Find where the given text appears and provide that cell's center as (x, y) coordinate. 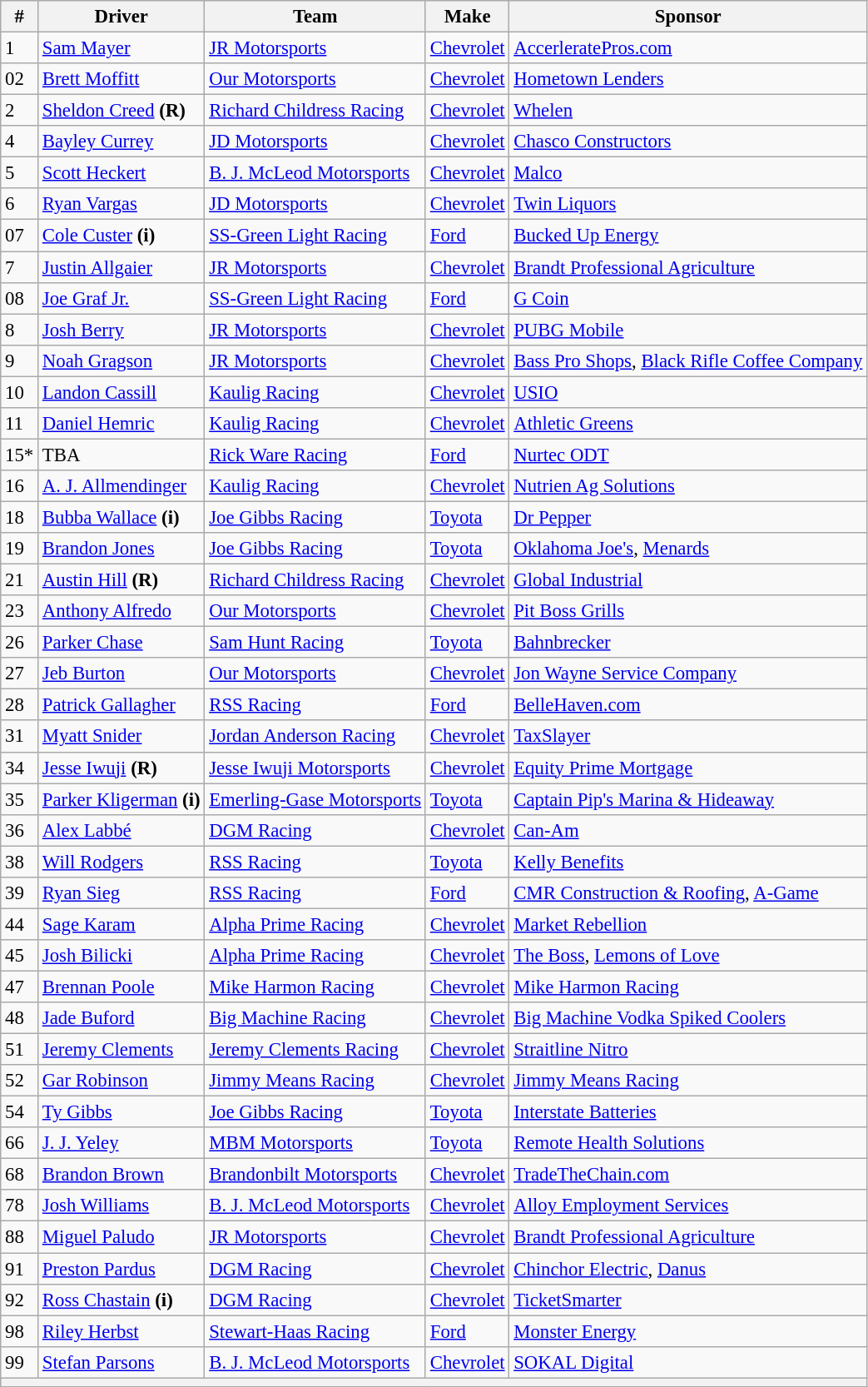
Sam Mayer (122, 48)
Riley Herbst (122, 1331)
G Coin (688, 298)
18 (20, 517)
Jordan Anderson Racing (315, 737)
92 (20, 1300)
Kelly Benefits (688, 862)
Jesse Iwuji Motorsports (315, 768)
9 (20, 360)
Pit Boss Grills (688, 611)
Jon Wayne Service Company (688, 674)
Will Rodgers (122, 862)
Bass Pro Shops, Black Rifle Coffee Company (688, 360)
Cole Custer (i) (122, 236)
6 (20, 204)
Gar Robinson (122, 1081)
Team (315, 17)
Brandon Jones (122, 549)
Brett Moffitt (122, 79)
36 (20, 830)
Preston Pardus (122, 1269)
Monster Energy (688, 1331)
7 (20, 267)
68 (20, 1175)
Chasco Constructors (688, 142)
Noah Gragson (122, 360)
USIO (688, 392)
Stewart-Haas Racing (315, 1331)
Chinchor Electric, Danus (688, 1269)
Ryan Vargas (122, 204)
AccerleratePros.com (688, 48)
# (20, 17)
Patrick Gallagher (122, 705)
Dr Pepper (688, 517)
Nurtec ODT (688, 455)
38 (20, 862)
Ty Gibbs (122, 1112)
TaxSlayer (688, 737)
Remote Health Solutions (688, 1143)
Jeb Burton (122, 674)
78 (20, 1206)
Driver (122, 17)
2 (20, 111)
Stefan Parsons (122, 1362)
Brandonbilt Motorsports (315, 1175)
26 (20, 643)
44 (20, 924)
07 (20, 236)
Can-Am (688, 830)
Joe Graf Jr. (122, 298)
Daniel Hemric (122, 424)
Whelen (688, 111)
TradeTheChain.com (688, 1175)
Anthony Alfredo (122, 611)
Josh Berry (122, 330)
CMR Construction & Roofing, A-Game (688, 893)
Bayley Currey (122, 142)
35 (20, 799)
Captain Pip's Marina & Hideaway (688, 799)
Brennan Poole (122, 987)
Sponsor (688, 17)
15* (20, 455)
47 (20, 987)
Miguel Paludo (122, 1237)
Rick Ware Racing (315, 455)
Parker Kligerman (i) (122, 799)
Parker Chase (122, 643)
51 (20, 1050)
Equity Prime Mortgage (688, 768)
Sage Karam (122, 924)
Jesse Iwuji (R) (122, 768)
Myatt Snider (122, 737)
Sheldon Creed (R) (122, 111)
Big Machine Racing (315, 1018)
Bahnbrecker (688, 643)
91 (20, 1269)
Athletic Greens (688, 424)
Hometown Lenders (688, 79)
23 (20, 611)
34 (20, 768)
Josh Williams (122, 1206)
Austin Hill (R) (122, 580)
98 (20, 1331)
Josh Bilicki (122, 956)
Alloy Employment Services (688, 1206)
TicketSmarter (688, 1300)
16 (20, 486)
54 (20, 1112)
21 (20, 580)
SOKAL Digital (688, 1362)
Alex Labbé (122, 830)
Twin Liquors (688, 204)
BelleHaven.com (688, 705)
8 (20, 330)
Justin Allgaier (122, 267)
Market Rebellion (688, 924)
Interstate Batteries (688, 1112)
Brandon Brown (122, 1175)
Sam Hunt Racing (315, 643)
52 (20, 1081)
28 (20, 705)
1 (20, 48)
4 (20, 142)
A. J. Allmendinger (122, 486)
PUBG Mobile (688, 330)
31 (20, 737)
02 (20, 79)
Bubba Wallace (i) (122, 517)
Scott Heckert (122, 173)
MBM Motorsports (315, 1143)
Landon Cassill (122, 392)
Jeremy Clements Racing (315, 1050)
Global Industrial (688, 580)
99 (20, 1362)
10 (20, 392)
Straitline Nitro (688, 1050)
Big Machine Vodka Spiked Coolers (688, 1018)
88 (20, 1237)
Ross Chastain (i) (122, 1300)
5 (20, 173)
11 (20, 424)
Make (467, 17)
Oklahoma Joe's, Menards (688, 549)
Emerling-Gase Motorsports (315, 799)
48 (20, 1018)
J. J. Yeley (122, 1143)
Bucked Up Energy (688, 236)
Jeremy Clements (122, 1050)
The Boss, Lemons of Love (688, 956)
Malco (688, 173)
45 (20, 956)
39 (20, 893)
Jade Buford (122, 1018)
66 (20, 1143)
08 (20, 298)
Ryan Sieg (122, 893)
19 (20, 549)
27 (20, 674)
TBA (122, 455)
Nutrien Ag Solutions (688, 486)
